Locate the cell with the specified text and output its [x, y] center coordinate. 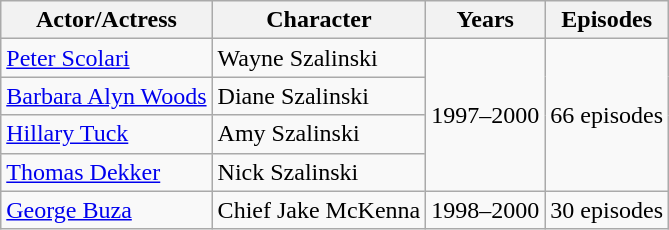
Thomas Dekker [106, 172]
1998–2000 [486, 210]
Amy Szalinski [319, 134]
Peter Scolari [106, 58]
1997–2000 [486, 115]
George Buza [106, 210]
Hillary Tuck [106, 134]
66 episodes [607, 115]
Barbara Alyn Woods [106, 96]
Chief Jake McKenna [319, 210]
30 episodes [607, 210]
Years [486, 20]
Episodes [607, 20]
Character [319, 20]
Wayne Szalinski [319, 58]
Nick Szalinski [319, 172]
Actor/Actress [106, 20]
Diane Szalinski [319, 96]
